Return [x, y] of the center of cell containing provided text 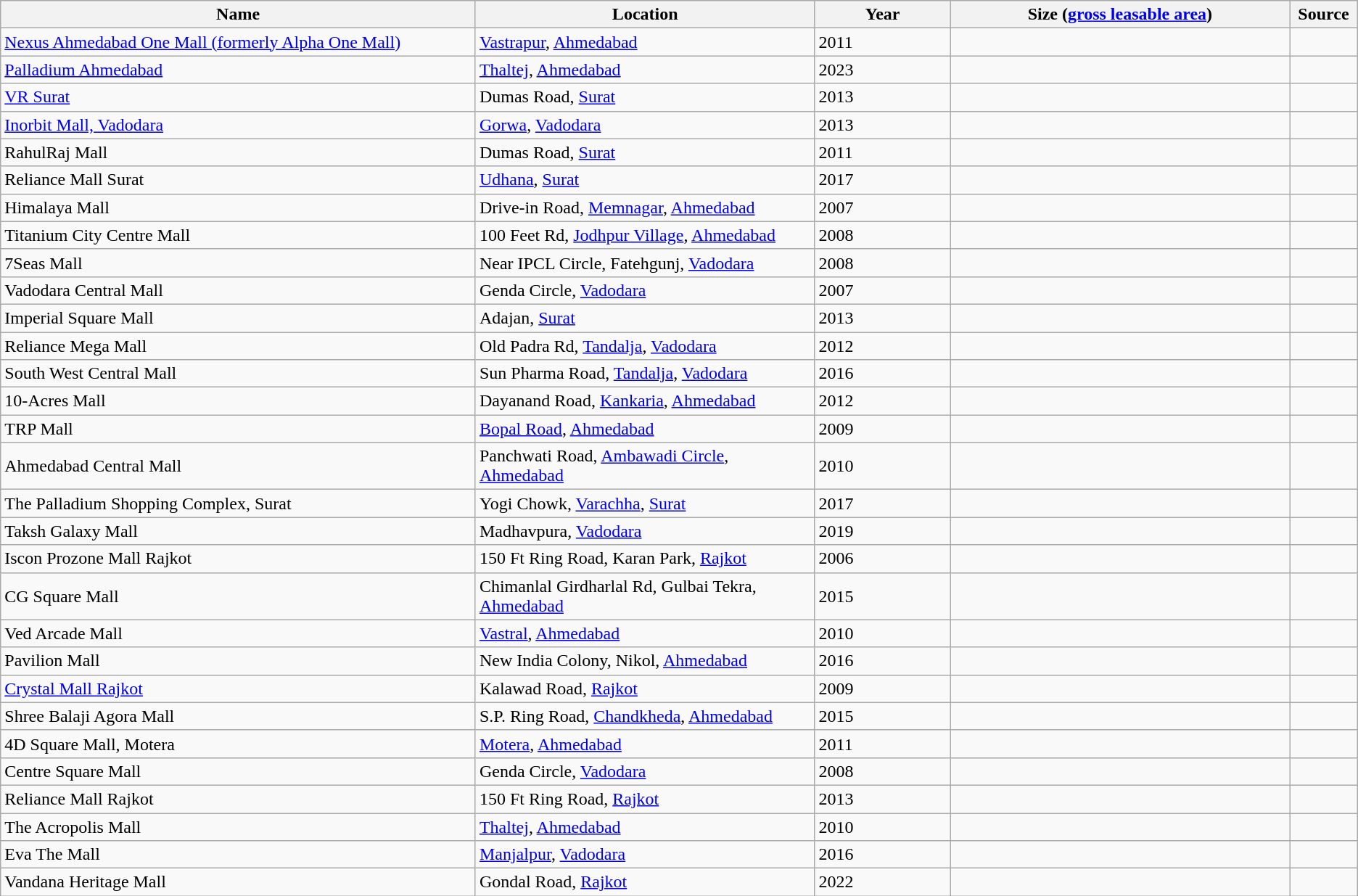
150 Ft Ring Road, Karan Park, Rajkot [645, 559]
Dayanand Road, Kankaria, Ahmedabad [645, 401]
New India Colony, Nikol, Ahmedabad [645, 661]
Centre Square Mall [238, 771]
Name [238, 15]
Crystal Mall Rajkot [238, 689]
The Acropolis Mall [238, 826]
TRP Mall [238, 429]
Sun Pharma Road, Tandalja, Vadodara [645, 374]
Inorbit Mall, Vadodara [238, 125]
Vadodara Central Mall [238, 290]
RahulRaj Mall [238, 152]
Old Padra Rd, Tandalja, Vadodara [645, 346]
Pavilion Mall [238, 661]
Near IPCL Circle, Fatehgunj, Vadodara [645, 263]
Himalaya Mall [238, 207]
Year [882, 15]
4D Square Mall, Motera [238, 744]
Vandana Heritage Mall [238, 882]
Panchwati Road, Ambawadi Circle, Ahmedabad [645, 466]
Titanium City Centre Mall [238, 235]
Manjalpur, Vadodara [645, 855]
Reliance Mall Surat [238, 180]
Iscon Prozone Mall Rajkot [238, 559]
Eva The Mall [238, 855]
Location [645, 15]
South West Central Mall [238, 374]
Drive-in Road, Memnagar, Ahmedabad [645, 207]
Yogi Chowk, Varachha, Surat [645, 504]
Vastrapur, Ahmedabad [645, 42]
Madhavpura, Vadodara [645, 531]
Vastral, Ahmedabad [645, 633]
2023 [882, 70]
Source [1324, 15]
Ved Arcade Mall [238, 633]
Bopal Road, Ahmedabad [645, 429]
10-Acres Mall [238, 401]
Shree Balaji Agora Mall [238, 716]
Udhana, Surat [645, 180]
Reliance Mega Mall [238, 346]
The Palladium Shopping Complex, Surat [238, 504]
CG Square Mall [238, 596]
150 Ft Ring Road, Rajkot [645, 799]
2019 [882, 531]
Palladium Ahmedabad [238, 70]
7Seas Mall [238, 263]
Adajan, Surat [645, 318]
S.P. Ring Road, Chandkheda, Ahmedabad [645, 716]
Size (gross leasable area) [1120, 15]
Ahmedabad Central Mall [238, 466]
Reliance Mall Rajkot [238, 799]
Gorwa, Vadodara [645, 125]
100 Feet Rd, Jodhpur Village, Ahmedabad [645, 235]
Chimanlal Girdharlal Rd, Gulbai Tekra, Ahmedabad [645, 596]
Kalawad Road, Rajkot [645, 689]
Motera, Ahmedabad [645, 744]
2022 [882, 882]
Nexus Ahmedabad One Mall (formerly Alpha One Mall) [238, 42]
Imperial Square Mall [238, 318]
Gondal Road, Rajkot [645, 882]
Taksh Galaxy Mall [238, 531]
2006 [882, 559]
VR Surat [238, 97]
